Pinpoint the cell where the given text exists, returning its [x, y] midpoint coordinate. 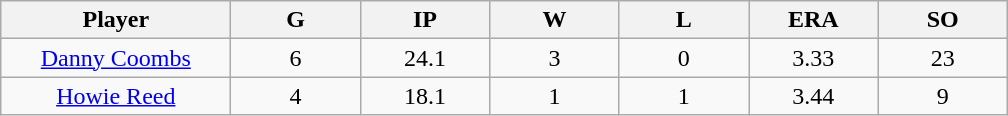
Player [116, 20]
3.33 [814, 58]
18.1 [424, 96]
Howie Reed [116, 96]
Danny Coombs [116, 58]
0 [684, 58]
24.1 [424, 58]
6 [296, 58]
4 [296, 96]
L [684, 20]
W [554, 20]
3.44 [814, 96]
ERA [814, 20]
IP [424, 20]
SO [942, 20]
3 [554, 58]
9 [942, 96]
23 [942, 58]
G [296, 20]
